Find where the given text appears and provide that cell's center as [x, y] coordinate. 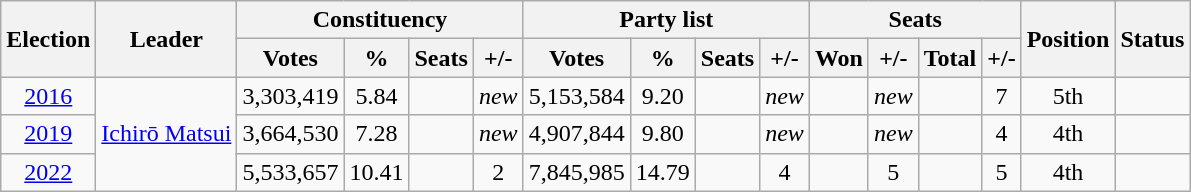
9.80 [662, 134]
4,907,844 [576, 134]
5.84 [376, 96]
Constituency [380, 20]
7.28 [376, 134]
5,153,584 [576, 96]
2019 [48, 134]
7,845,985 [576, 172]
Status [1152, 39]
10.41 [376, 172]
Ichirō Matsui [166, 134]
5th [1068, 96]
2 [498, 172]
9.20 [662, 96]
2016 [48, 96]
Election [48, 39]
5,533,657 [290, 172]
Total [950, 58]
3,664,530 [290, 134]
2022 [48, 172]
Position [1068, 39]
7 [1002, 96]
Won [838, 58]
Party list [666, 20]
3,303,419 [290, 96]
Leader [166, 39]
14.79 [662, 172]
